Identify which cell holds the provided text, then report its (x, y) central coordinate. 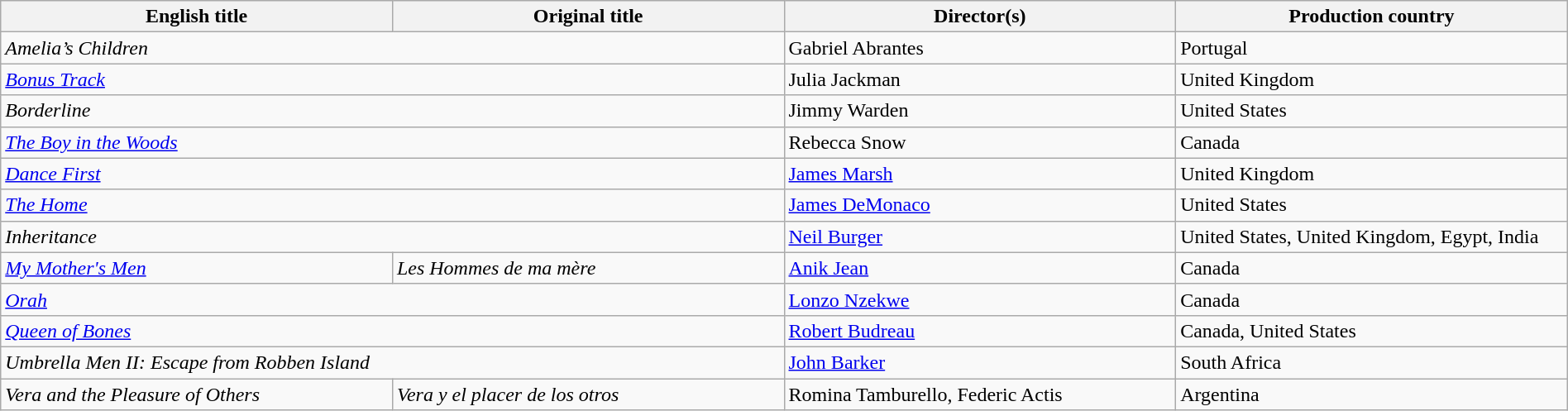
Canada, United States (1372, 331)
Les Hommes de ma mère (588, 268)
Jimmy Warden (980, 111)
United States, United Kingdom, Egypt, India (1372, 237)
Portugal (1372, 48)
Vera y el placer de los otros (588, 394)
Orah (392, 299)
South Africa (1372, 362)
Lonzo Nzekwe (980, 299)
Argentina (1372, 394)
Neil Burger (980, 237)
Queen of Bones (392, 331)
Amelia’s Children (392, 48)
Production country (1372, 17)
Romina Tamburello, Federic Actis (980, 394)
James Marsh (980, 174)
Vera and the Pleasure of Others (197, 394)
John Barker (980, 362)
The Home (392, 205)
Dance First (392, 174)
Anik Jean (980, 268)
English title (197, 17)
Robert Budreau (980, 331)
Inheritance (392, 237)
Umbrella Men II: Escape from Robben Island (392, 362)
Original title (588, 17)
The Boy in the Woods (392, 142)
Borderline (392, 111)
Julia Jackman (980, 79)
Director(s) (980, 17)
My Mother's Men (197, 268)
Rebecca Snow (980, 142)
James DeMonaco (980, 205)
Bonus Track (392, 79)
Gabriel Abrantes (980, 48)
